Detect which cell encompasses the target text, then output its [X, Y] center coordinate. 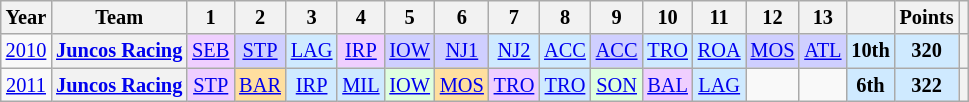
NJ1 [462, 51]
2010 [26, 51]
Year [26, 17]
NJ2 [514, 51]
MIL [360, 85]
SON [617, 85]
Team [119, 17]
2011 [26, 85]
10 [667, 17]
BAR [260, 85]
SEB [210, 51]
322 [927, 85]
11 [720, 17]
6th [870, 85]
Points [927, 17]
10th [870, 51]
8 [565, 17]
3 [312, 17]
2 [260, 17]
ATL [822, 51]
7 [514, 17]
320 [927, 51]
12 [773, 17]
13 [822, 17]
5 [409, 17]
6 [462, 17]
4 [360, 17]
9 [617, 17]
ROA [720, 51]
1 [210, 17]
BAL [667, 85]
